Detect which cell encompasses the target text, then output its (X, Y) center coordinate. 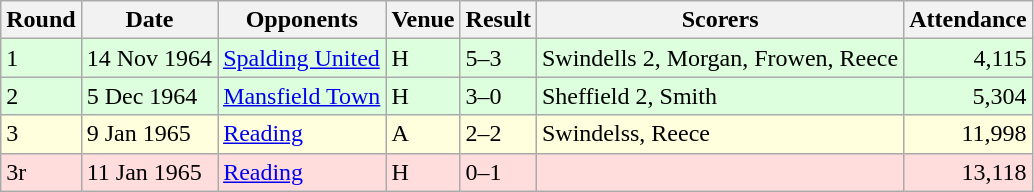
5 Dec 1964 (149, 96)
4,115 (968, 58)
Opponents (302, 20)
9 Jan 1965 (149, 134)
Mansfield Town (302, 96)
2 (41, 96)
Date (149, 20)
Spalding United (302, 58)
0–1 (498, 172)
5,304 (968, 96)
5–3 (498, 58)
11,998 (968, 134)
Scorers (720, 20)
3r (41, 172)
3–0 (498, 96)
Venue (423, 20)
Round (41, 20)
Result (498, 20)
11 Jan 1965 (149, 172)
14 Nov 1964 (149, 58)
A (423, 134)
3 (41, 134)
Sheffield 2, Smith (720, 96)
Swindelss, Reece (720, 134)
13,118 (968, 172)
1 (41, 58)
2–2 (498, 134)
Attendance (968, 20)
Swindells 2, Morgan, Frowen, Reece (720, 58)
